Search for the cell housing the specified text and yield its [X, Y] center coordinate. 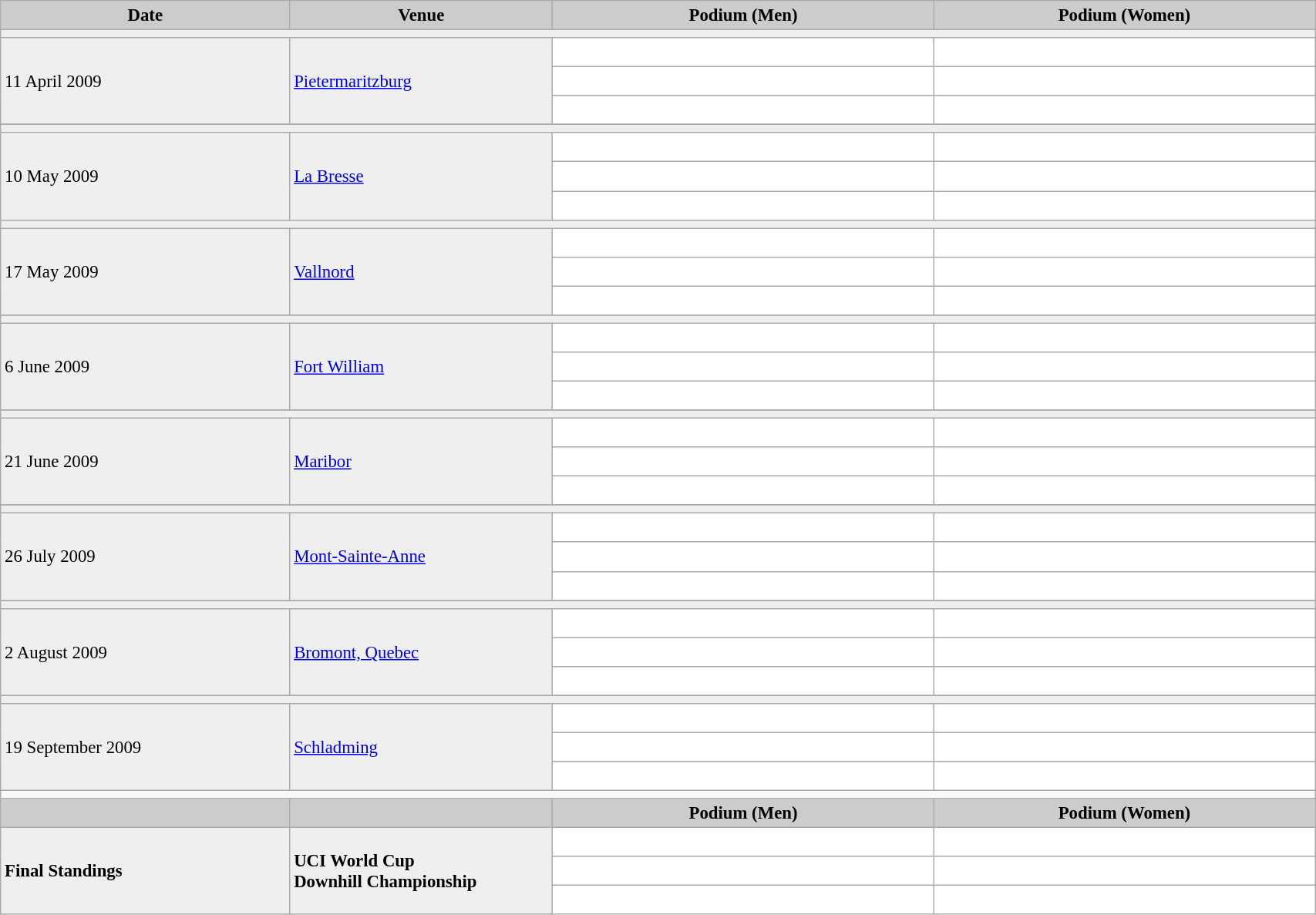
11 April 2009 [145, 82]
2 August 2009 [145, 652]
10 May 2009 [145, 176]
UCI World Cup Downhill Championship [421, 871]
Mont-Sainte-Anne [421, 557]
Schladming [421, 748]
17 May 2009 [145, 271]
Venue [421, 15]
Fort William [421, 367]
Maribor [421, 463]
Vallnord [421, 271]
Final Standings [145, 871]
La Bresse [421, 176]
Bromont, Quebec [421, 652]
21 June 2009 [145, 463]
19 September 2009 [145, 748]
6 June 2009 [145, 367]
26 July 2009 [145, 557]
Date [145, 15]
Pietermaritzburg [421, 82]
